Detect which cell encompasses the target text, then output its [X, Y] center coordinate. 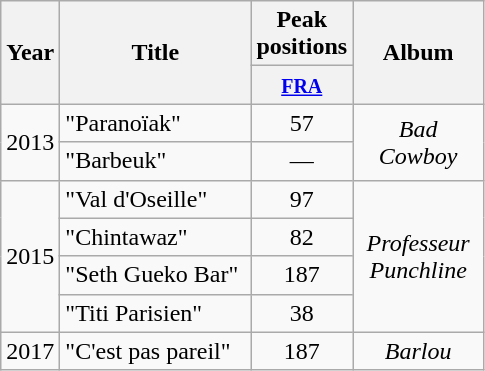
"C'est pas pareil" [156, 351]
Barlou [418, 351]
Album [418, 52]
— [302, 161]
FRA [302, 85]
Peak positions [302, 34]
"Seth Gueko Bar" [156, 275]
2013 [30, 142]
Title [156, 52]
97 [302, 199]
Year [30, 52]
Bad Cowboy [418, 142]
"Chintawaz" [156, 237]
"Barbeuk" [156, 161]
57 [302, 123]
"Paranoïak" [156, 123]
2015 [30, 256]
"Titi Parisien" [156, 313]
2017 [30, 351]
"Val d'Oseille" [156, 199]
82 [302, 237]
Professeur Punchline [418, 256]
38 [302, 313]
